Extract the [X, Y] coordinate from the center of the cell holding the provided text.  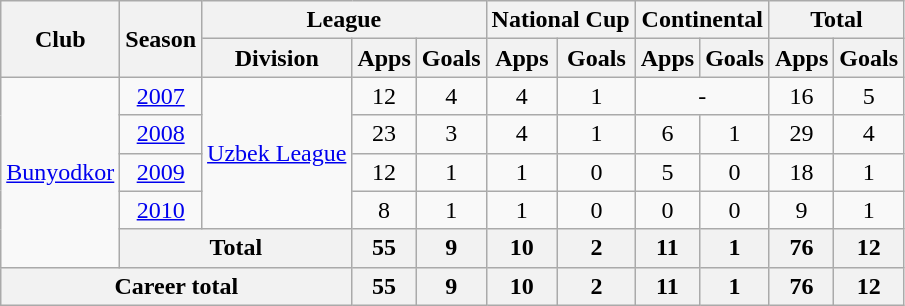
16 [801, 96]
Season [161, 39]
2007 [161, 96]
2009 [161, 172]
Club [60, 39]
23 [384, 134]
Uzbek League [277, 153]
2010 [161, 210]
National Cup [560, 20]
Bunyodkor [60, 172]
2008 [161, 134]
League [344, 20]
8 [384, 210]
18 [801, 172]
Continental [702, 20]
- [702, 96]
29 [801, 134]
3 [451, 134]
6 [667, 134]
Division [277, 58]
Career total [176, 286]
